For the text-containing cell, return its midpoint in (x, y) coordinate format. 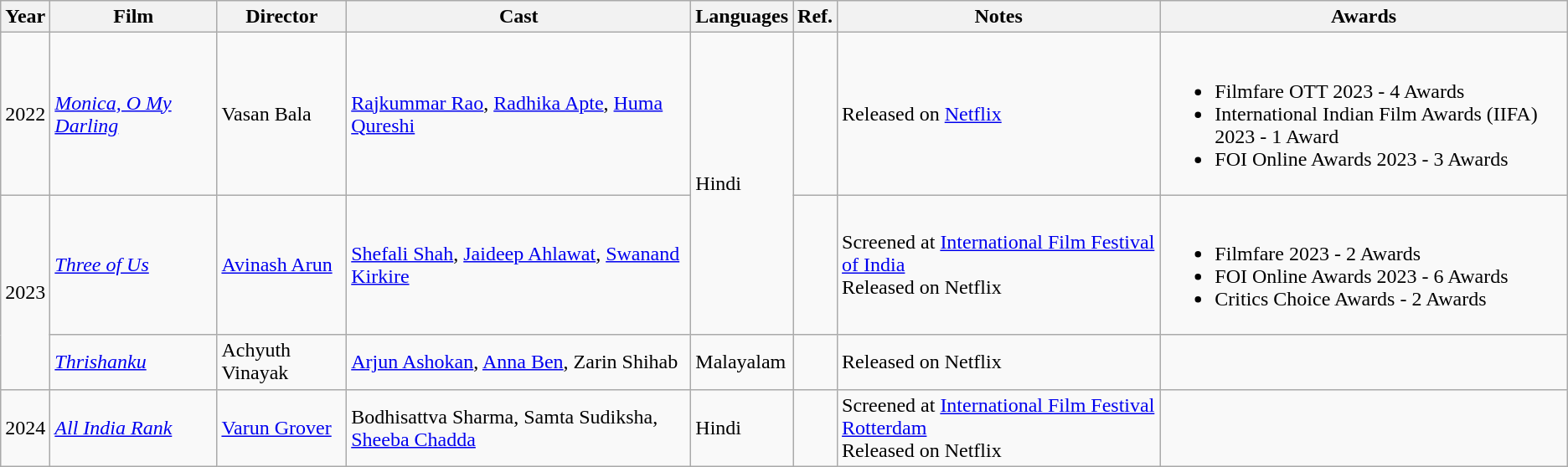
Awards (1364, 17)
Screened at International Film Festival of IndiaReleased on Netflix (998, 264)
Varun Grover (281, 428)
All India Rank (134, 428)
Vasan Bala (281, 114)
Director (281, 17)
Cast (519, 17)
Year (25, 17)
Rajkummar Rao, Radhika Apte, Huma Qureshi (519, 114)
Screened at International Film Festival RotterdamReleased on Netflix (998, 428)
Filmfare OTT 2023 - 4 AwardsInternational Indian Film Awards (IIFA) 2023 - 1 AwardFOI Online Awards 2023 - 3 Awards (1364, 114)
Bodhisattva Sharma, Samta Sudiksha, Sheeba Chadda (519, 428)
Achyuth Vinayak (281, 362)
Monica, O My Darling (134, 114)
Three of Us (134, 264)
Ref. (816, 17)
Thrishanku (134, 362)
2023 (25, 292)
Arjun Ashokan, Anna Ben, Zarin Shihab (519, 362)
Notes (998, 17)
Shefali Shah, Jaideep Ahlawat, Swanand Kirkire (519, 264)
Languages (742, 17)
Film (134, 17)
2024 (25, 428)
Malayalam (742, 362)
2022 (25, 114)
Avinash Arun (281, 264)
Filmfare 2023 - 2 AwardsFOI Online Awards 2023 - 6 AwardsCritics Choice Awards - 2 Awards (1364, 264)
